Scan for the cell matching the given text and deliver its [x, y] coordinate at center. 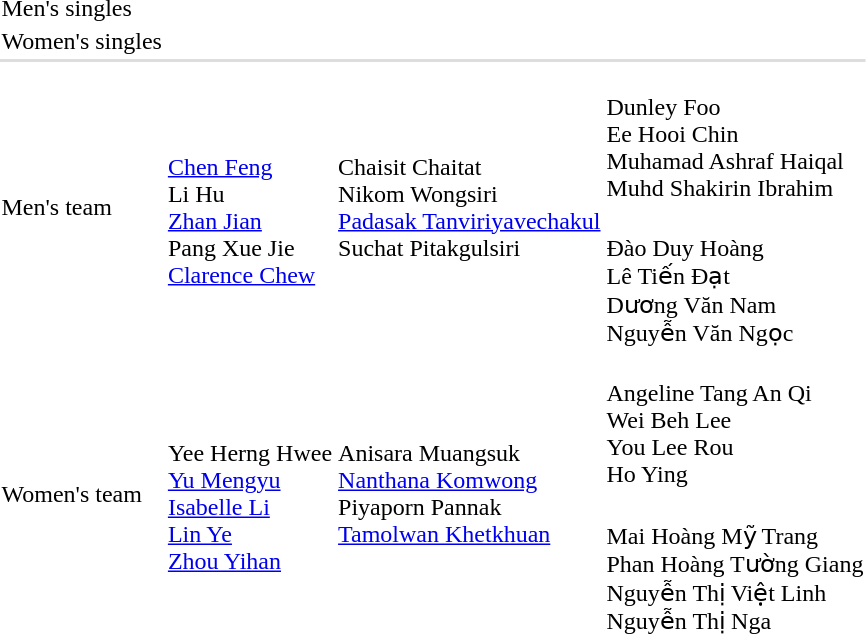
Angeline Tang An QiWei Beh LeeYou Lee RouHo Ying [735, 421]
Women's singles [82, 41]
Men's team [82, 207]
Đào Duy HoàngLê Tiến ĐạtDương Văn NamNguyễn Văn Ngọc [735, 277]
Chaisit ChaitatNikom WongsiriPadasak TanviriyavechakulSuchat Pitakgulsiri [470, 207]
Chen FengLi HuZhan JianPang Xue JieClarence Chew [250, 207]
Dunley FooEe Hooi ChinMuhamad Ashraf HaiqalMuhd Shakirin Ibrahim [735, 134]
